For the text-containing cell, return its midpoint in (x, y) coordinate format. 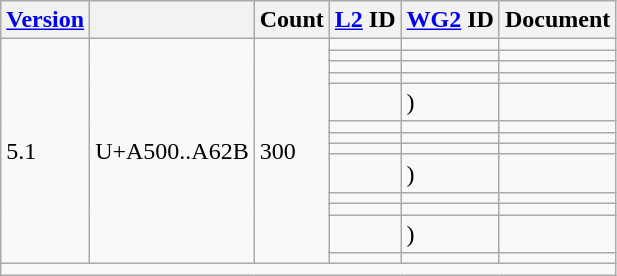
U+A500..A62B (172, 152)
Count (292, 20)
Document (557, 20)
Version (46, 20)
5.1 (46, 152)
WG2 ID (450, 20)
L2 ID (365, 20)
300 (292, 152)
